Capture the cell that displays the provided text and extract its (X, Y) central coordinate. 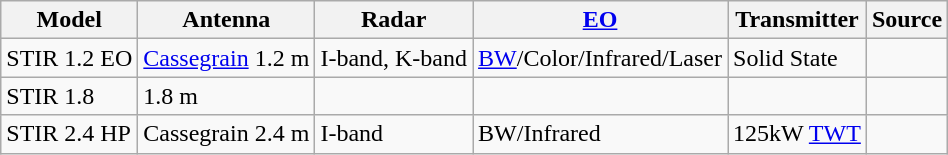
STIR 1.8 (70, 96)
BW/Infrared (600, 134)
1.8 m (226, 96)
EO (600, 20)
I-band, K-band (394, 58)
Transmitter (798, 20)
Cassegrain 1.2 m (226, 58)
BW/Color/Infrared/Laser (600, 58)
Radar (394, 20)
Solid State (798, 58)
STIR 2.4 HP (70, 134)
Model (70, 20)
Source (906, 20)
I-band (394, 134)
Antenna (226, 20)
Cassegrain 2.4 m (226, 134)
125kW TWT (798, 134)
STIR 1.2 EO (70, 58)
